Return the (x, y) coordinate for the center point of the cell that contains the specified text.  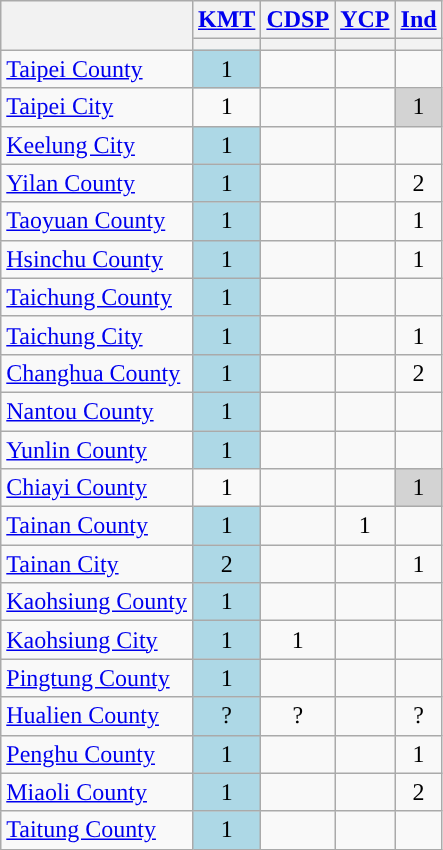
Penghu County (97, 754)
Taichung City (97, 335)
Miaoli County (97, 792)
Hsinchu County (97, 259)
Hualien County (97, 716)
Ind (418, 20)
Taichung County (97, 297)
Keelung City (97, 145)
Nantou County (97, 411)
Changhua County (97, 373)
CDSP (298, 20)
YCP (365, 20)
Taipei County (97, 69)
Kaohsiung County (97, 602)
KMT (226, 20)
Pingtung County (97, 678)
Chiayi County (97, 488)
Tainan County (97, 526)
Tainan City (97, 564)
Kaohsiung City (97, 640)
Yilan County (97, 183)
Taoyuan County (97, 221)
Yunlin County (97, 449)
Taipei City (97, 107)
Taitung County (97, 830)
